Locate the cell with the specified text and output its (X, Y) center coordinate. 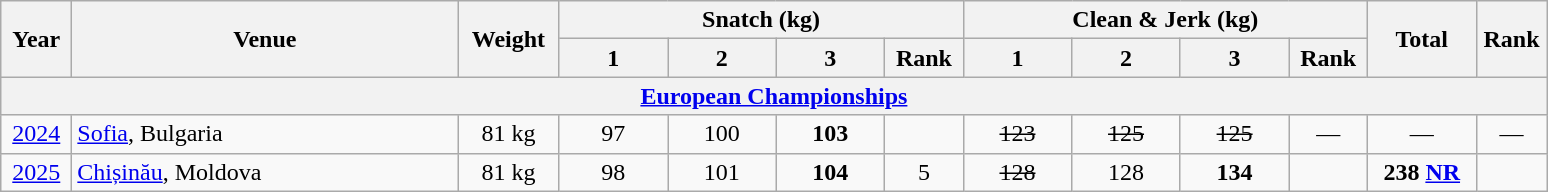
Year (36, 39)
2025 (36, 172)
Snatch (kg) (761, 20)
97 (614, 134)
2024 (36, 134)
103 (830, 134)
Sofia, Bulgaria (265, 134)
98 (614, 172)
European Championships (774, 96)
100 (722, 134)
101 (722, 172)
Total (1422, 39)
238 NR (1422, 172)
123 (1018, 134)
Chișinău, Moldova (265, 172)
134 (1234, 172)
104 (830, 172)
Weight (508, 39)
5 (924, 172)
Venue (265, 39)
Clean & Jerk (kg) (1165, 20)
